Extract the [X, Y] coordinate from the center of the cell holding the provided text.  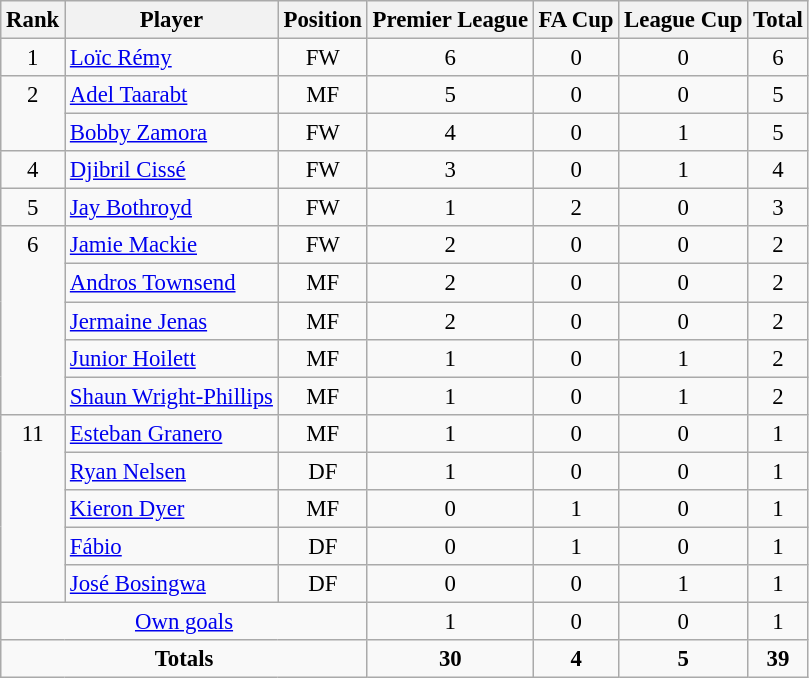
José Bosingwa [172, 584]
FA Cup [576, 20]
Ryan Nelsen [172, 471]
Shaun Wright-Phillips [172, 396]
Premier League [450, 20]
Jay Bothroyd [172, 208]
39 [778, 659]
Adel Taarabt [172, 95]
Djibril Cissé [172, 170]
Andros Townsend [172, 283]
Totals [184, 659]
Fábio [172, 546]
30 [450, 659]
Jamie Mackie [172, 245]
Total [778, 20]
Bobby Zamora [172, 133]
Jermaine Jenas [172, 321]
League Cup [684, 20]
11 [33, 508]
Player [172, 20]
Kieron Dyer [172, 509]
Rank [33, 20]
Position [322, 20]
Loïc Rémy [172, 58]
Own goals [184, 621]
Esteban Granero [172, 433]
Junior Hoilett [172, 358]
